Extract the [X, Y] coordinate from the center of the cell holding the provided text.  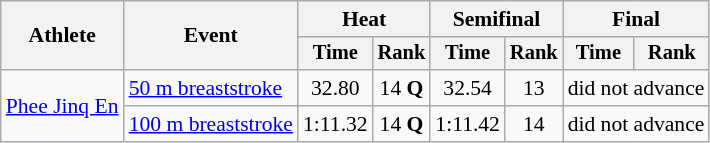
1:11.32 [336, 124]
13 [534, 88]
Final [636, 19]
Athlete [62, 36]
Phee Jinq En [62, 106]
Semifinal [496, 19]
32.80 [336, 88]
32.54 [468, 88]
1:11.42 [468, 124]
Event [211, 36]
Heat [364, 19]
100 m breaststroke [211, 124]
14 [534, 124]
50 m breaststroke [211, 88]
